Capture the cell that displays the provided text and extract its [x, y] central coordinate. 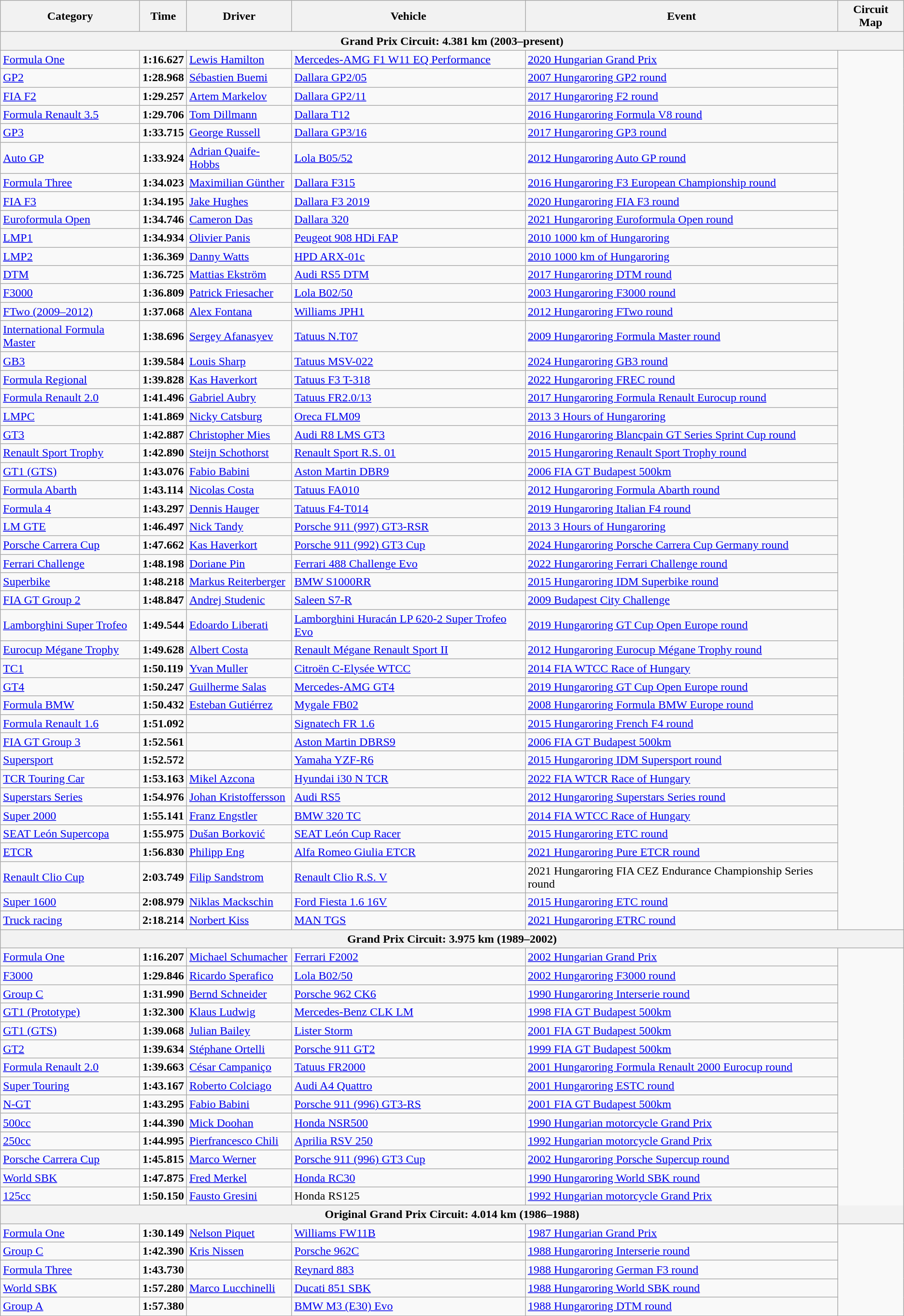
Honda RS125 [409, 1196]
LMPC [71, 416]
Williams FW11B [409, 1233]
Tom Dillmann [239, 114]
2009 Hungaroring Formula Master round [682, 336]
Olivier Panis [239, 238]
ETCR [71, 852]
LMP1 [71, 238]
Klaus Ludwig [239, 1012]
Audi RS5 [409, 797]
Vehicle [409, 16]
1:41.869 [163, 416]
1:36.725 [163, 275]
1:48.218 [163, 582]
Super Touring [71, 1086]
1:16.627 [163, 59]
Mercedes-AMG GT4 [409, 687]
1988 Hungaroring World SBK round [682, 1288]
1988 Hungaroring German F3 round [682, 1270]
1990 Hungaroring World SBK round [682, 1178]
2021 Hungaroring FIA CEZ Endurance Championship Series round [682, 877]
Mikel Azcona [239, 778]
2024 Hungaroring Porsche Carrera Cup Germany round [682, 545]
1:47.662 [163, 545]
1:50.119 [163, 668]
Honda NSR500 [409, 1122]
1:46.497 [163, 526]
Grand Prix Circuit: 3.975 km (1989–2002) [452, 939]
Time [163, 16]
2017 Hungaroring DTM round [682, 275]
1:32.300 [163, 1012]
Audi A4 Quattro [409, 1086]
FIA GT Group 2 [71, 600]
Signatech FR 1.6 [409, 723]
Yvan Muller [239, 668]
Nick Tandy [239, 526]
Mattias Ekström [239, 275]
Lister Storm [409, 1031]
Porsche 911 (992) GT3 Cup [409, 545]
Group A [71, 1306]
2020 Hungaroring FIA F3 round [682, 201]
Porsche 911 (996) GT3 Cup [409, 1159]
1:43.076 [163, 471]
Renault Clio R.S. V [409, 877]
2021 Hungaroring Pure ETCR round [682, 852]
1988 Hungaroring Interserie round [682, 1251]
2002 Hungaroring Porsche Supercup round [682, 1159]
2017 Hungaroring F2 round [682, 96]
1:52.561 [163, 742]
1:56.830 [163, 852]
1:34.934 [163, 238]
Original Grand Prix Circuit: 4.014 km (1986–1988) [452, 1215]
1:43.114 [163, 490]
GT2 [71, 1049]
2015 Hungaroring IDM Supersport round [682, 760]
1:54.976 [163, 797]
Artem Markelov [239, 96]
1:44.995 [163, 1141]
GP3 [71, 133]
1:42.887 [163, 435]
2016 Hungaroring Formula V8 round [682, 114]
2012 Hungaroring Superstars Series round [682, 797]
2:08.979 [163, 902]
2012 Hungaroring Eurocup Mégane Trophy round [682, 650]
Audi RS5 DTM [409, 275]
Alfa Romeo Giulia ETCR [409, 852]
Sergey Afanasyev [239, 336]
Roberto Colciago [239, 1086]
Tatuus MSV-022 [409, 361]
Aston Martin DBRS9 [409, 742]
1:55.975 [163, 834]
2024 Hungaroring GB3 round [682, 361]
1:33.715 [163, 133]
Super 2000 [71, 815]
Aston Martin DBR9 [409, 471]
Danny Watts [239, 256]
Super 1600 [71, 902]
Marco Lucchinelli [239, 1288]
Michael Schumacher [239, 957]
2015 Hungaroring IDM Superbike round [682, 582]
Saleen S7-R [409, 600]
Filip Sandstrom [239, 877]
1:48.847 [163, 600]
2012 Hungaroring Formula Abarth round [682, 490]
GB3 [71, 361]
Tatuus N.T07 [409, 336]
2009 Budapest City Challenge [682, 600]
Dušan Borković [239, 834]
Porsche 962 CK6 [409, 994]
Driver [239, 16]
Euroformula Open [71, 219]
2021 Hungaroring Euroformula Open round [682, 219]
Formula Renault 1.6 [71, 723]
1:43.297 [163, 508]
Lamborghini Huracán LP 620-2 Super Trofeo Evo [409, 625]
Ducati 851 SBK [409, 1288]
Alex Fontana [239, 311]
Tatuus FR2000 [409, 1067]
1:55.141 [163, 815]
FIA F2 [71, 96]
1987 Hungarian Grand Prix [682, 1233]
1:53.163 [163, 778]
Ferrari Challenge [71, 564]
Fred Merkel [239, 1178]
1:47.875 [163, 1178]
Porsche 962C [409, 1251]
1990 Hungarian motorcycle Grand Prix [682, 1122]
Ferrari F2002 [409, 957]
Yamaha YZF-R6 [409, 760]
Truck racing [71, 920]
Christopher Mies [239, 435]
Eurocup Mégane Trophy [71, 650]
George Russell [239, 133]
2022 FIA WTCR Race of Hungary [682, 778]
1:29.706 [163, 114]
2012 Hungaroring Auto GP round [682, 157]
Tatuus FR2.0/13 [409, 398]
Dennis Hauger [239, 508]
Lamborghini Super Trofeo [71, 625]
Formula Renault 3.5 [71, 114]
TC1 [71, 668]
Guilherme Salas [239, 687]
GT4 [71, 687]
1:44.390 [163, 1122]
1:39.584 [163, 361]
TCR Touring Car [71, 778]
Audi R8 LMS GT3 [409, 435]
Citroën C-Elysée WTCC [409, 668]
Markus Reiterberger [239, 582]
1:50.247 [163, 687]
1:36.369 [163, 256]
Franz Engstler [239, 815]
International Formula Master [71, 336]
2012 Hungaroring FTwo round [682, 311]
Porsche 911 (997) GT3-RSR [409, 526]
Patrick Friesacher [239, 293]
1:45.815 [163, 1159]
Aprilia RSV 250 [409, 1141]
1:43.167 [163, 1086]
Dallara F3 2019 [409, 201]
Superbike [71, 582]
1998 FIA GT Budapest 500km [682, 1012]
2015 Hungaroring French F4 round [682, 723]
Cameron Das [239, 219]
Ricardo Sperafico [239, 976]
SEAT León Cup Racer [409, 834]
1:34.023 [163, 183]
Auto GP [71, 157]
Andrej Studenic [239, 600]
2003 Hungaroring F3000 round [682, 293]
LMP2 [71, 256]
2:18.214 [163, 920]
Grand Prix Circuit: 4.381 km (2003–present) [452, 41]
2022 Hungaroring Ferrari Challenge round [682, 564]
César Campaniço [239, 1067]
2001 Hungaroring Formula Renault 2000 Eurocup round [682, 1067]
Formula BMW [71, 705]
Williams JPH1 [409, 311]
Johan Kristoffersson [239, 797]
1988 Hungaroring DTM round [682, 1306]
Mercedes-Benz CLK LM [409, 1012]
GT1 (Prototype) [71, 1012]
Hyundai i30 N TCR [409, 778]
1:50.432 [163, 705]
Dallara T12 [409, 114]
1999 FIA GT Budapest 500km [682, 1049]
1:43.295 [163, 1104]
2022 Hungaroring FREC round [682, 380]
Formula Regional [71, 380]
2017 Hungaroring GP3 round [682, 133]
2016 Hungaroring F3 European Championship round [682, 183]
2008 Hungaroring Formula BMW Europe round [682, 705]
1:39.068 [163, 1031]
Tatuus F3 T-318 [409, 380]
1:28.968 [163, 78]
Renault Clio Cup [71, 877]
Esteban Gutiérrez [239, 705]
Renault Sport Trophy [71, 453]
Superstars Series [71, 797]
Mygale FB02 [409, 705]
Dallara GP2/05 [409, 78]
Julian Bailey [239, 1031]
Sébastien Buemi [239, 78]
500cc [71, 1122]
1:51.092 [163, 723]
Category [71, 16]
Reynard 883 [409, 1270]
1:29.257 [163, 96]
SEAT León Supercopa [71, 834]
1:50.150 [163, 1196]
Mercedes-AMG F1 W11 EQ Performance [409, 59]
BMW 320 TC [409, 815]
FTwo (2009–2012) [71, 311]
FIA GT Group 3 [71, 742]
Nicky Catsburg [239, 416]
1:39.828 [163, 380]
1:42.390 [163, 1251]
Oreca FLM09 [409, 416]
1:39.663 [163, 1067]
Louis Sharp [239, 361]
Norbert Kiss [239, 920]
Maximilian Günther [239, 183]
1:39.634 [163, 1049]
1:52.572 [163, 760]
Event [682, 16]
Niklas Mackschin [239, 902]
Doriane Pin [239, 564]
Bernd Schneider [239, 994]
2019 Hungaroring Italian F4 round [682, 508]
Formula Abarth [71, 490]
1:57.380 [163, 1306]
Pierfrancesco Chili [239, 1141]
1:43.730 [163, 1270]
Albert Costa [239, 650]
125cc [71, 1196]
Nelson Piquet [239, 1233]
2017 Hungaroring Formula Renault Eurocup round [682, 398]
1:29.846 [163, 976]
1:38.696 [163, 336]
1:31.990 [163, 994]
LM GTE [71, 526]
Tatuus F4-T014 [409, 508]
Mick Doohan [239, 1122]
2016 Hungaroring Blancpain GT Series Sprint Cup round [682, 435]
1:34.195 [163, 201]
Tatuus FA010 [409, 490]
Dallara F315 [409, 183]
1990 Hungaroring Interserie round [682, 994]
2:03.749 [163, 877]
Supersport [71, 760]
Lewis Hamilton [239, 59]
2021 Hungaroring ETRC round [682, 920]
Dallara GP3/16 [409, 133]
Circuit Map [871, 16]
2015 Hungaroring Renault Sport Trophy round [682, 453]
Kris Nissen [239, 1251]
Jake Hughes [239, 201]
Edoardo Liberati [239, 625]
Formula 4 [71, 508]
Renault Sport R.S. 01 [409, 453]
DTM [71, 275]
MAN TGS [409, 920]
HPD ARX-01c [409, 256]
1:33.924 [163, 157]
2002 Hungarian Grand Prix [682, 957]
Fausto Gresini [239, 1196]
1:49.628 [163, 650]
FIA F3 [71, 201]
Honda RC30 [409, 1178]
Gabriel Aubry [239, 398]
1:57.280 [163, 1288]
1:42.890 [163, 453]
Porsche 911 GT2 [409, 1049]
Porsche 911 (996) GT3-RS [409, 1104]
1:37.068 [163, 311]
2007 Hungaroring GP2 round [682, 78]
Marco Werner [239, 1159]
Ford Fiesta 1.6 16V [409, 902]
BMW S1000RR [409, 582]
1:16.207 [163, 957]
1:30.149 [163, 1233]
1:48.198 [163, 564]
Peugeot 908 HDi FAP [409, 238]
Dallara GP2/11 [409, 96]
2020 Hungarian Grand Prix [682, 59]
2002 Hungaroring F3000 round [682, 976]
BMW M3 (E30) Evo [409, 1306]
Nicolas Costa [239, 490]
GP2 [71, 78]
Philipp Eng [239, 852]
GT3 [71, 435]
1:36.809 [163, 293]
1:49.544 [163, 625]
250cc [71, 1141]
2001 Hungaroring ESTC round [682, 1086]
Renault Mégane Renault Sport II [409, 650]
N-GT [71, 1104]
1:34.746 [163, 219]
Adrian Quaife-Hobbs [239, 157]
Stéphane Ortelli [239, 1049]
Lola B05/52 [409, 157]
Dallara 320 [409, 219]
1:41.496 [163, 398]
Steijn Schothorst [239, 453]
Ferrari 488 Challenge Evo [409, 564]
